Search for the cell housing the specified text and yield its [X, Y] center coordinate. 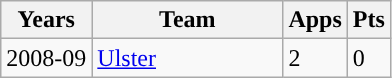
Team [188, 20]
Pts [368, 20]
2 [315, 58]
Apps [315, 20]
Years [46, 20]
2008-09 [46, 58]
Ulster [188, 58]
0 [368, 58]
